Determine the [X, Y] coordinate at the center of the cell enclosing the given text.  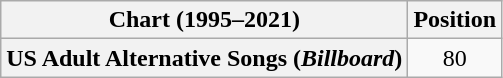
Chart (1995–2021) [204, 20]
80 [455, 58]
US Adult Alternative Songs (Billboard) [204, 58]
Position [455, 20]
